Output the [X, Y] coordinate of the center of the cell containing the given text.  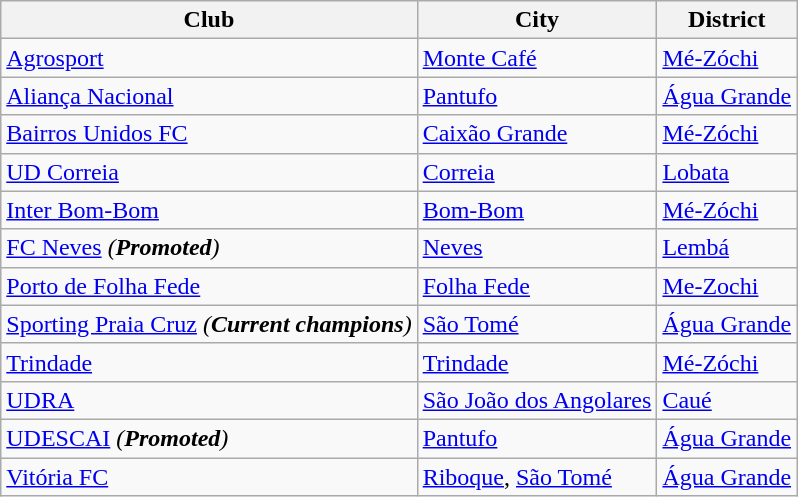
UDESCAI (Promoted) [209, 438]
Monte Café [537, 58]
Lobata [727, 172]
Club [209, 20]
Caué [727, 400]
Correia [537, 172]
São João dos Angolares [537, 400]
Inter Bom-Bom [209, 210]
Lembá [727, 248]
Vitória FC [209, 477]
Riboque, São Tomé [537, 477]
UDRA [209, 400]
FC Neves (Promoted) [209, 248]
Caixão Grande [537, 134]
Bairros Unidos FC [209, 134]
Neves [537, 248]
City [537, 20]
Porto de Folha Fede [209, 286]
Aliança Nacional [209, 96]
District [727, 20]
São Tomé [537, 324]
Bom-Bom [537, 210]
Sporting Praia Cruz (Current champions) [209, 324]
Me-Zochi [727, 286]
Folha Fede [537, 286]
UD Correia [209, 172]
Agrosport [209, 58]
